From the cell containing the given text, extract its center point as (X, Y) coordinate. 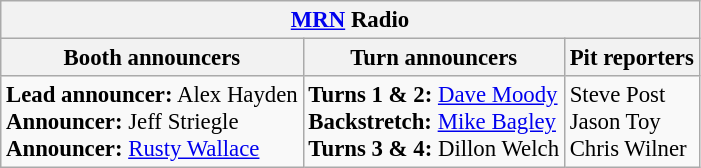
Turns 1 & 2: Dave MoodyBackstretch: Mike BagleyTurns 3 & 4: Dillon Welch (434, 122)
Booth announcers (152, 58)
Steve PostJason ToyChris Wilner (632, 122)
Lead announcer: Alex HaydenAnnouncer: Jeff StriegleAnnouncer: Rusty Wallace (152, 122)
Pit reporters (632, 58)
MRN Radio (350, 20)
Turn announcers (434, 58)
